Return the (x, y) coordinate for the center point of the cell that contains the specified text.  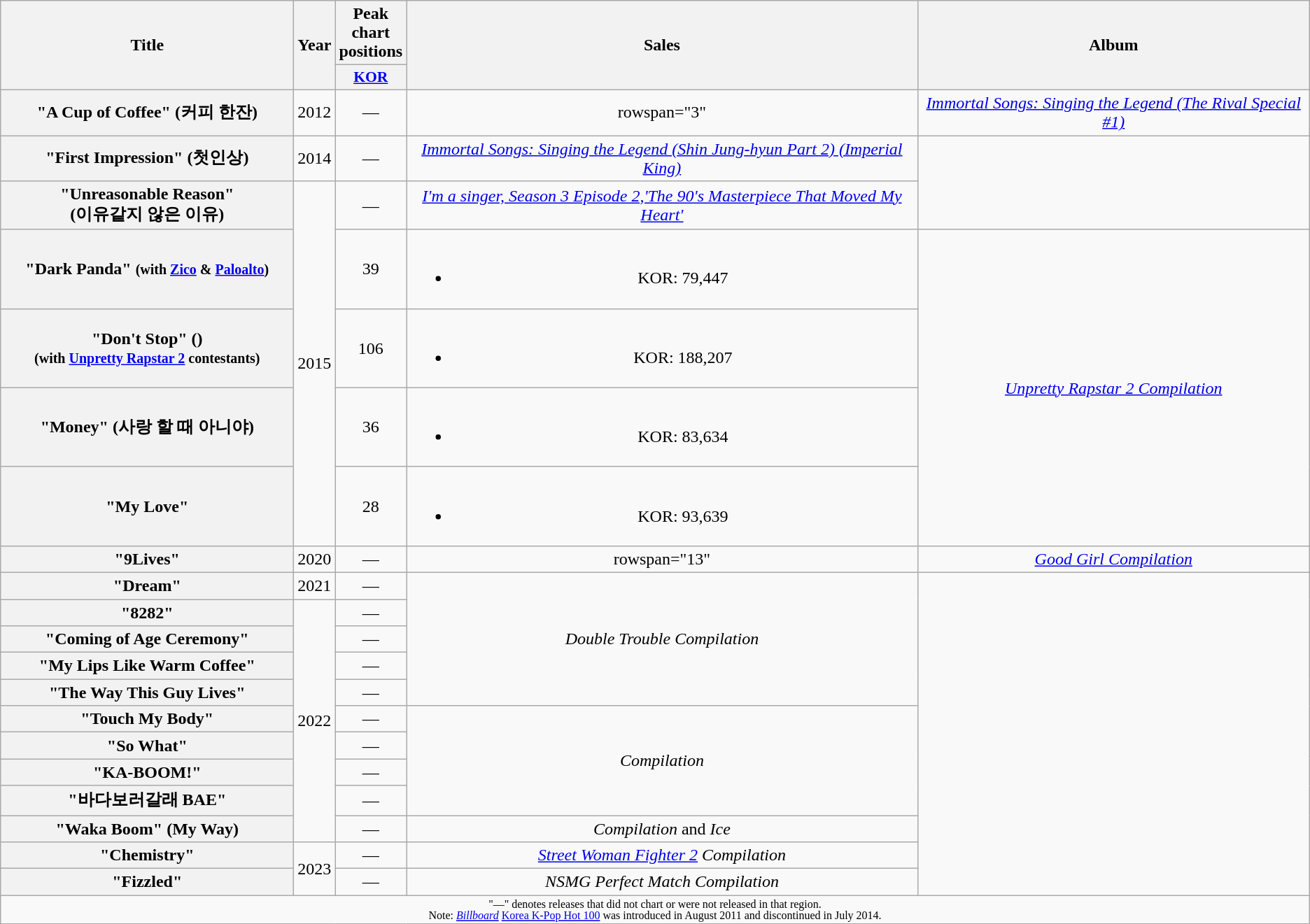
36 (371, 427)
"Unreasonable Reason" (이유같지 않은 이유) (147, 206)
Immortal Songs: Singing the Legend (The Rival Special #1) (1113, 112)
Good Girl Compilation (1113, 559)
rowspan="3" (662, 112)
Sales (662, 45)
28 (371, 506)
"So What" (147, 746)
KOR: 79,447 (662, 269)
2020 (315, 559)
"바다보러갈래 BAE" (147, 800)
KOR (371, 78)
"Don't Stop" () (with Unpretty Rapstar 2 contestants) (147, 348)
2012 (315, 112)
"Coming of Age Ceremony" (147, 639)
Street Woman Fighter 2 Compilation (662, 855)
rowspan="13" (662, 559)
"My Lips Like Warm Coffee" (147, 666)
Title (147, 45)
Year (315, 45)
"Dark Panda" (with Zico & Paloalto) (147, 269)
"My Love" (147, 506)
2021 (315, 585)
"Dream" (147, 585)
"A Cup of Coffee" (커피 한잔) (147, 112)
Peak chart positions (371, 33)
Album (1113, 45)
Unpretty Rapstar 2 Compilation (1113, 388)
39 (371, 269)
"Touch My Body" (147, 719)
2022 (315, 720)
Double Trouble Compilation (662, 639)
"Chemistry" (147, 855)
"The Way This Guy Lives" (147, 692)
2015 (315, 364)
KOR: 93,639 (662, 506)
"KA-BOOM!" (147, 772)
Immortal Songs: Singing the Legend (Shin Jung-hyun Part 2) (Imperial King) (662, 158)
Compilation and Ice (662, 829)
NSMG Perfect Match Compilation (662, 882)
"First Impression" (첫인상) (147, 158)
Compilation (662, 761)
I'm a singer, Season 3 Episode 2,'The 90's Masterpiece That Moved My Heart' (662, 206)
"Waka Boom" (My Way) (147, 829)
2014 (315, 158)
2023 (315, 869)
"Money" (사랑 할 때 아니야) (147, 427)
"9Lives" (147, 559)
106 (371, 348)
KOR: 83,634 (662, 427)
"Fizzled" (147, 882)
KOR: 188,207 (662, 348)
"8282" (147, 612)
